For the text-containing cell, return its midpoint in [x, y] coordinate format. 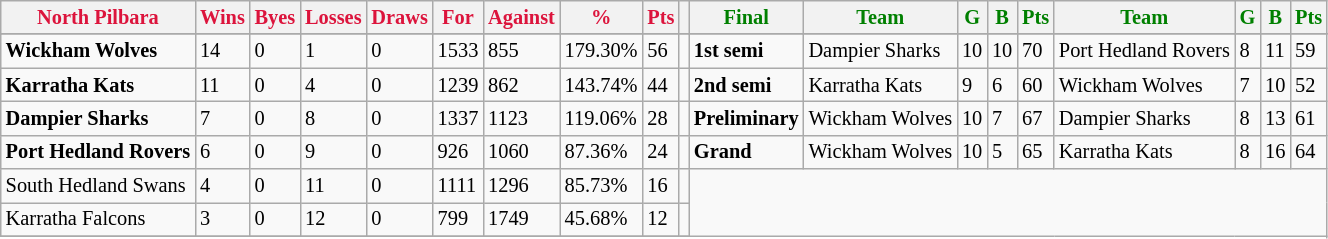
1060 [522, 152]
61 [1308, 118]
56 [660, 51]
799 [458, 219]
South Hedland Swans [98, 186]
Losses [333, 17]
64 [1308, 152]
87.36% [602, 152]
24 [660, 152]
1 [333, 51]
Grand [746, 152]
Wins [222, 17]
28 [660, 118]
52 [1308, 85]
Final [746, 17]
179.30% [602, 51]
Preliminary [746, 118]
45.68% [602, 219]
855 [522, 51]
143.74% [602, 85]
North Pilbara [98, 17]
2nd semi [746, 85]
Byes [275, 17]
1533 [458, 51]
Karratha Falcons [98, 219]
119.06% [602, 118]
% [602, 17]
65 [1036, 152]
13 [1275, 118]
926 [458, 152]
5 [1002, 152]
59 [1308, 51]
1239 [458, 85]
For [458, 17]
14 [222, 51]
Against [522, 17]
1749 [522, 219]
1st semi [746, 51]
1123 [522, 118]
44 [660, 85]
67 [1036, 118]
1296 [522, 186]
862 [522, 85]
Draws [399, 17]
85.73% [602, 186]
70 [1036, 51]
1111 [458, 186]
3 [222, 219]
1337 [458, 118]
60 [1036, 85]
